Extract the [X, Y] coordinate from the center of the cell holding the provided text.  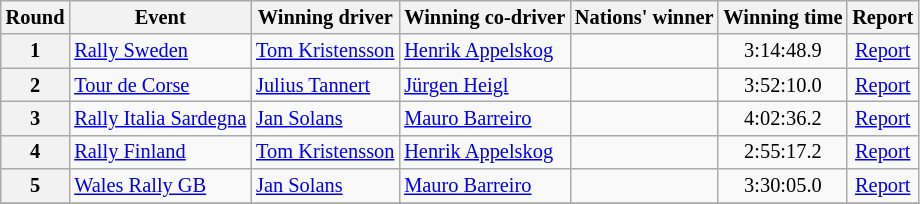
3 [36, 118]
1 [36, 51]
Wales Rally GB [160, 186]
Winning co-driver [484, 17]
Winning time [782, 17]
Winning driver [325, 17]
Rally Finland [160, 152]
4:02:36.2 [782, 118]
Tour de Corse [160, 85]
3:52:10.0 [782, 85]
2 [36, 85]
Jürgen Heigl [484, 85]
Round [36, 17]
Nations' winner [644, 17]
2:55:17.2 [782, 152]
Rally Sweden [160, 51]
Rally Italia Sardegna [160, 118]
Julius Tannert [325, 85]
3:14:48.9 [782, 51]
4 [36, 152]
3:30:05.0 [782, 186]
5 [36, 186]
Event [160, 17]
